Locate the cell with the specified text and output its (x, y) center coordinate. 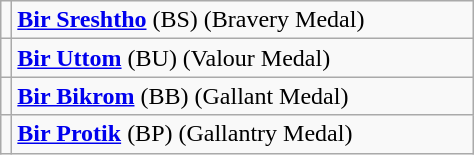
Bir Bikrom (BB) (Gallant Medal) (242, 96)
Bir Protik (BP) (Gallantry Medal) (242, 134)
Bir Uttom (BU) (Valour Medal) (242, 58)
Bir Sreshtho (BS) (Bravery Medal) (242, 20)
